For the text-containing cell, return its midpoint in (X, Y) coordinate format. 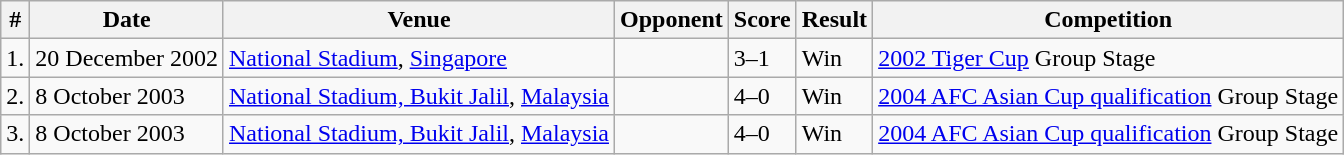
Date (127, 20)
2. (16, 96)
Venue (418, 20)
National Stadium, Singapore (418, 58)
Score (762, 20)
3. (16, 134)
1. (16, 58)
3–1 (762, 58)
Opponent (672, 20)
2002 Tiger Cup Group Stage (1108, 58)
# (16, 20)
Result (834, 20)
Competition (1108, 20)
20 December 2002 (127, 58)
